Search for the cell housing the specified text and yield its (x, y) center coordinate. 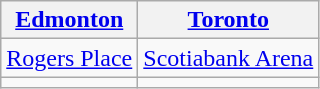
Edmonton (70, 20)
Rogers Place (70, 58)
Toronto (228, 20)
Scotiabank Arena (228, 58)
